Provide the [X, Y] coordinate of the cell's center where the given text is located.  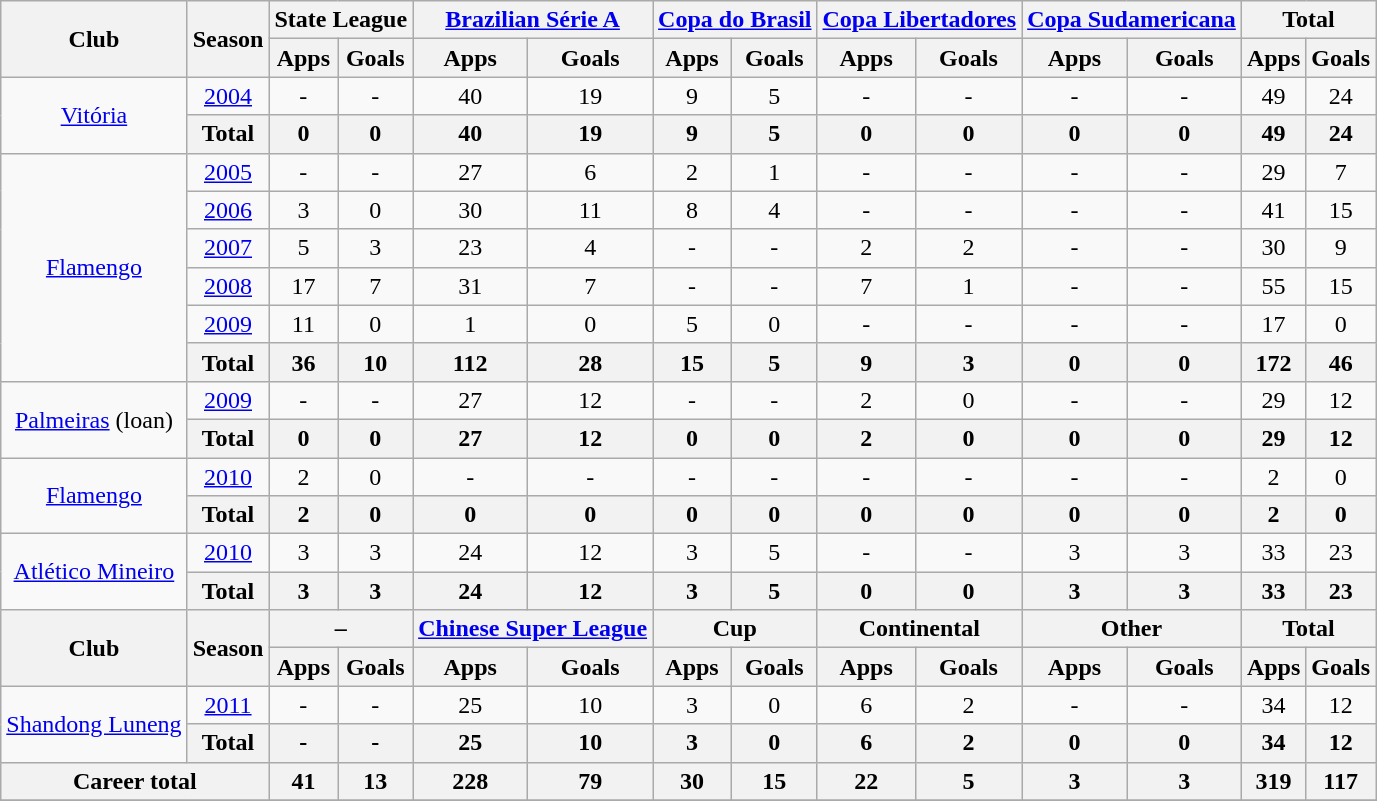
Copa do Brasil [735, 20]
2008 [228, 286]
Career total [135, 781]
28 [590, 362]
Continental [920, 629]
State League [341, 20]
22 [866, 781]
Copa Sudamericana [1132, 20]
112 [470, 362]
117 [1341, 781]
Shandong Luneng [94, 724]
Cup [735, 629]
172 [1273, 362]
46 [1341, 362]
Brazilian Série A [533, 20]
79 [590, 781]
13 [376, 781]
31 [470, 286]
8 [692, 210]
Palmeiras (loan) [94, 419]
Copa Libertadores [920, 20]
– [341, 629]
Vitória [94, 115]
2005 [228, 172]
Chinese Super League [533, 629]
228 [470, 781]
2011 [228, 705]
2006 [228, 210]
Atlético Mineiro [94, 572]
2004 [228, 96]
319 [1273, 781]
2007 [228, 248]
55 [1273, 286]
Other [1132, 629]
36 [304, 362]
